Search for the cell housing the specified text and yield its (X, Y) center coordinate. 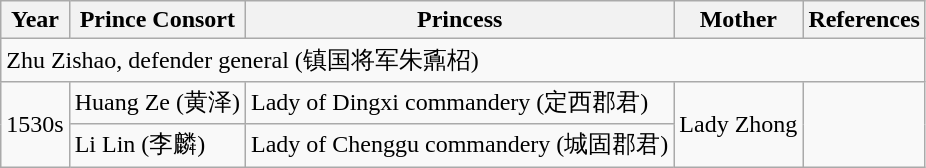
Princess (460, 20)
Li Lin (李麟) (157, 146)
Zhu Zishao, defender general (镇国将军朱鼒柖) (464, 60)
Lady of Dingxi commandery (定西郡君) (460, 102)
Lady of Chenggu commandery (城固郡君) (460, 146)
1530s (35, 124)
Huang Ze (黄泽) (157, 102)
Lady Zhong (738, 124)
Year (35, 20)
Mother (738, 20)
Prince Consort (157, 20)
References (864, 20)
